Detect which cell encompasses the target text, then output its (X, Y) center coordinate. 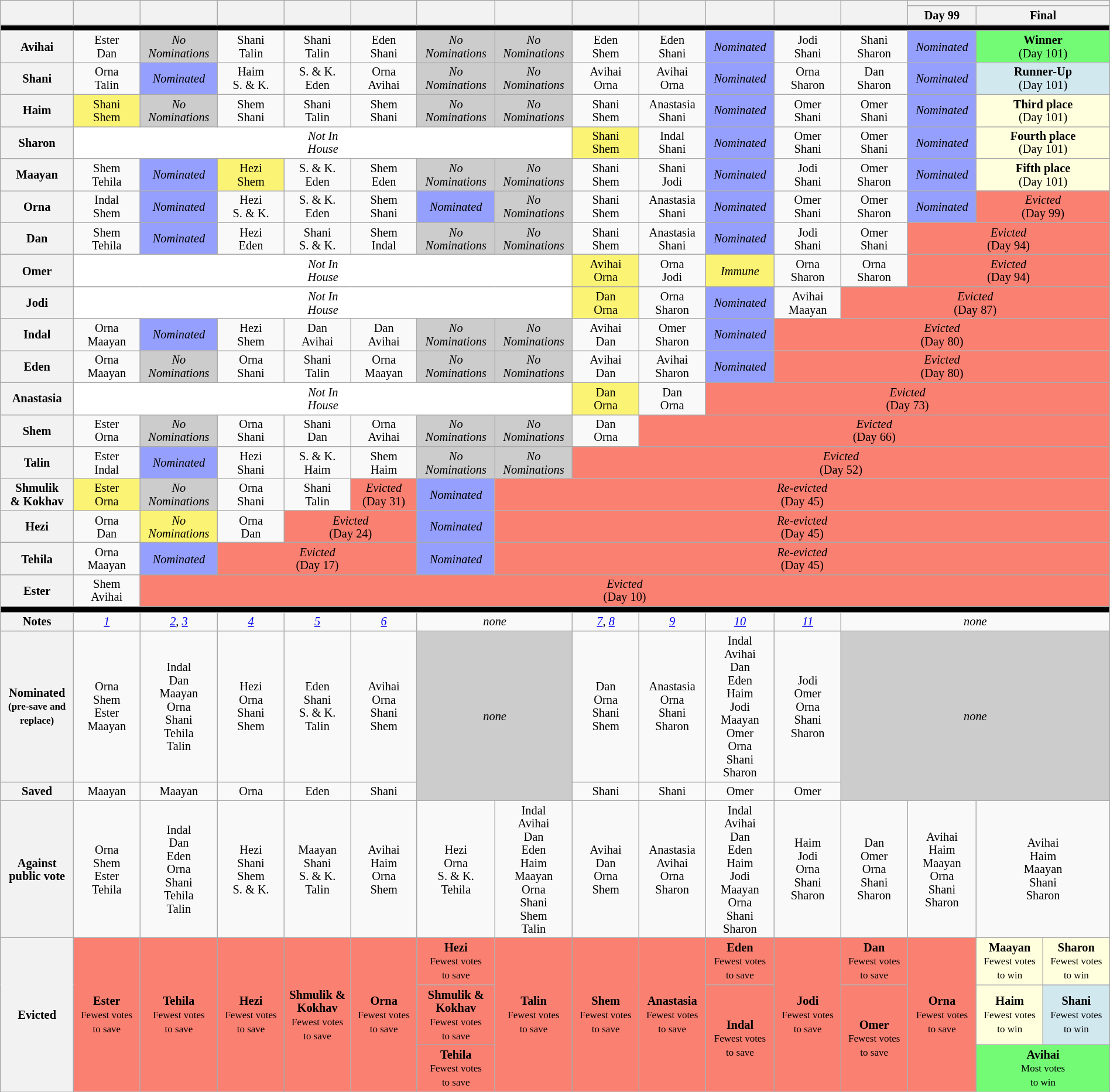
OrnaJodi (672, 271)
Fourth place(Day 101) (1043, 143)
ShaniJodi (672, 174)
Hezi (37, 527)
ShaniS. & K. (317, 239)
Againstpublic vote (37, 869)
Nominated(pre-save and replace) (37, 706)
OrnaShemEsterMaayan (107, 706)
Evicted(Day 73) (907, 398)
Sharon (37, 143)
IndalShani (672, 143)
Third place(Day 101) (1043, 110)
Fifth place(Day 101) (1043, 174)
9 (672, 621)
Runner-Up(Day 101) (1043, 78)
AnastasiaFewest votesto save (672, 1014)
EsterFewest votesto save (107, 1014)
ShaniSharon (874, 47)
Anastasia (37, 398)
HeziFewest votesto save (455, 961)
EdenShaniS. & K.Talin (317, 706)
Evicted(Day 24) (350, 527)
EdenShem (606, 47)
Evicted(Day 31) (384, 494)
AvihaiMost votesto win (1043, 1068)
DanOrnaShaniShem (606, 706)
4 (251, 621)
AvihaiHaimMaayanShaniSharon (1043, 869)
OrnaTalin (107, 78)
DanFewest votesto save (874, 961)
Shmulik& Kokhav (37, 494)
HaimFewest votesto win (1010, 1015)
IndalShem (107, 206)
HeziShani (251, 463)
IndalAvihaiDanEdenHaimMaayanOrnaShaniShemTalin (534, 869)
Evicted(Day 17) (317, 559)
Notes (37, 621)
HaimS. & K. (251, 78)
DanOmerOrnaShaniSharon (874, 869)
IndalAvihaiDanEdenHaimJodiMaayanOmerOrnaShaniSharon (740, 706)
Talin (37, 463)
HeziOrnaS. & K.Tehila (455, 869)
2, 3 (179, 621)
MaayanShaniS. & K.Talin (317, 869)
AvihaiDanOrnaShem (606, 869)
ShemHaim (384, 463)
ShaniFewest votesto win (1076, 1015)
Hezi Fewest votesto save (251, 1014)
Jodi (37, 302)
Avihai Maayan (808, 302)
MaayanFewest votesto win (1010, 961)
Evicted(Day 87) (975, 302)
10 (740, 621)
5 (317, 621)
Evicted(Day 52) (841, 463)
SharonFewest votesto win (1076, 961)
Ester (37, 590)
ShemFewest votesto save (606, 1014)
HeziShaniShemS. & K. (251, 869)
ShemAvihai (107, 590)
HaimJodiOrnaShaniSharon (808, 869)
DanSharon (874, 78)
Saved (37, 791)
Haim (37, 110)
Winner(Day 101) (1043, 47)
EsterIndal (107, 463)
Evicted(Day 10) (625, 590)
6 (384, 621)
7, 8 (606, 621)
AvihaiHaimOrnaShem (384, 869)
Avihai (37, 47)
Evicted(Day 66) (874, 431)
IndalAvihaiDanEdenHaimJodiMaayanOrnaShaniSharon (740, 869)
Evicted (37, 1014)
AvihaiSharon (672, 367)
EsterDan (107, 47)
JodiFewest votesto save (808, 1014)
HeziS. & K. (251, 206)
Indal (37, 335)
1 (107, 621)
AvihaiHaimMaayanOrnaShaniSharon (942, 869)
Shem (37, 431)
HeziOrnaShaniShem (251, 706)
JodiOmerOrnaShaniSharon (808, 706)
IndalDanMaayanOrnaShaniTehilaTalin (179, 706)
Day 99 (942, 15)
Tehila (37, 559)
S. & K.Haim (317, 463)
AvihaiOrnaShaniShem (384, 706)
Final (1043, 15)
Dan (37, 239)
Evicted(Day 99) (1043, 206)
EdenFewest votesto save (740, 961)
AnastasiaOrnaShaniSharon (672, 706)
ShemEden (384, 174)
ShemIndal (384, 239)
TalinFewest votesto save (534, 1014)
OmerFewest votesto save (874, 1039)
AnastasiaAvihaiOrnaSharon (672, 869)
Immune (740, 271)
IndalFewest votesto save (740, 1039)
ShaniDan (317, 431)
11 (808, 621)
OrnaShemEsterTehila (107, 869)
IndalDanEdenOrnaShaniTehilaTalin (179, 869)
HeziEden (251, 239)
